Pinpoint the cell where the given text exists, returning its [x, y] midpoint coordinate. 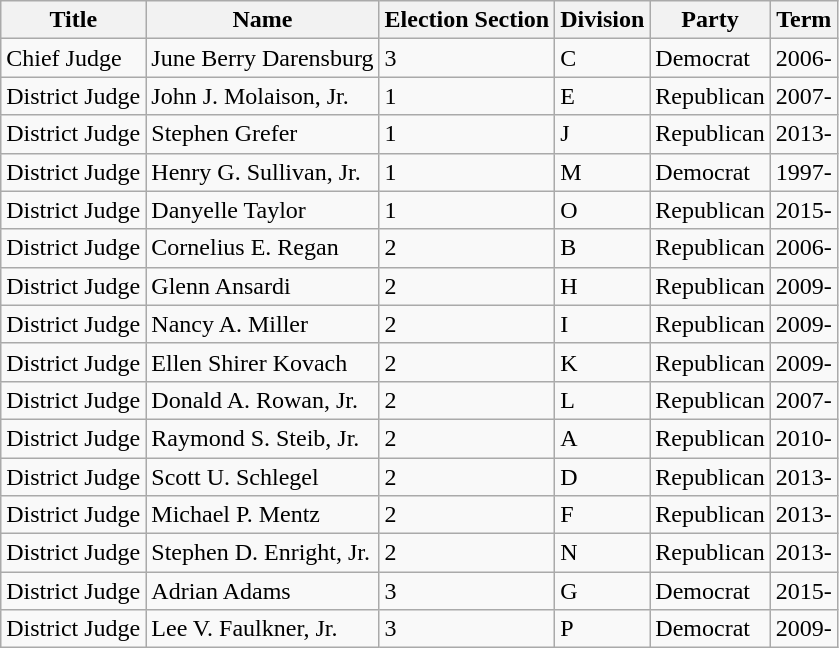
Party [710, 20]
John J. Molaison, Jr. [262, 96]
H [602, 286]
Cornelius E. Regan [262, 248]
Stephen D. Enright, Jr. [262, 553]
Raymond S. Steib, Jr. [262, 438]
F [602, 515]
Danyelle Taylor [262, 210]
2010- [804, 438]
Lee V. Faulkner, Jr. [262, 629]
Scott U. Schlegel [262, 477]
G [602, 591]
Nancy A. Miller [262, 324]
Adrian Adams [262, 591]
C [602, 58]
Chief Judge [74, 58]
Ellen Shirer Kovach [262, 362]
B [602, 248]
June Berry Darensburg [262, 58]
Michael P. Mentz [262, 515]
O [602, 210]
Donald A. Rowan, Jr. [262, 400]
1997- [804, 172]
Division [602, 20]
P [602, 629]
Glenn Ansardi [262, 286]
I [602, 324]
J [602, 134]
Term [804, 20]
L [602, 400]
E [602, 96]
D [602, 477]
M [602, 172]
N [602, 553]
Election Section [467, 20]
Stephen Grefer [262, 134]
Title [74, 20]
Henry G. Sullivan, Jr. [262, 172]
K [602, 362]
A [602, 438]
Name [262, 20]
